Capture the cell that displays the provided text and extract its (x, y) central coordinate. 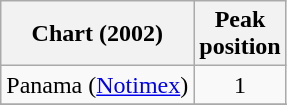
Panama (Notimex) (98, 85)
Chart (2002) (98, 34)
Peakposition (240, 34)
1 (240, 85)
